Find where the given text appears and provide that cell's center as (X, Y) coordinate. 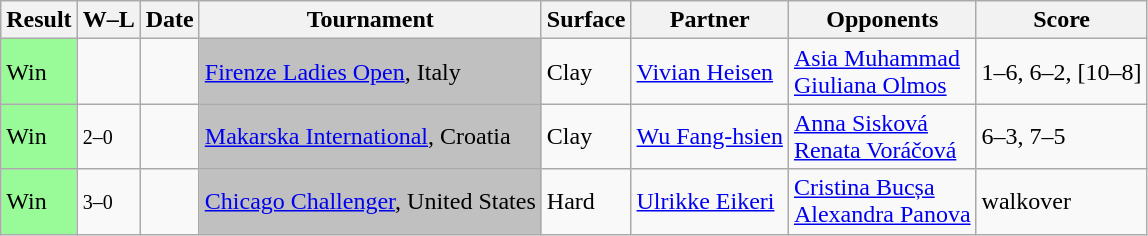
W–L (108, 20)
6–3, 7–5 (1062, 136)
Wu Fang-hsien (710, 136)
1–6, 6–2, [10–8] (1062, 72)
Opponents (882, 20)
walkover (1062, 202)
Hard (586, 202)
3–0 (108, 202)
Score (1062, 20)
Asia Muhammad Giuliana Olmos (882, 72)
Anna Sisková Renata Voráčová (882, 136)
Firenze Ladies Open, Italy (370, 72)
Surface (586, 20)
Chicago Challenger, United States (370, 202)
2–0 (108, 136)
Result (39, 20)
Date (170, 20)
Vivian Heisen (710, 72)
Ulrikke Eikeri (710, 202)
Makarska International, Croatia (370, 136)
Tournament (370, 20)
Cristina Bucșa Alexandra Panova (882, 202)
Partner (710, 20)
